Return (X, Y) of the center of cell containing provided text 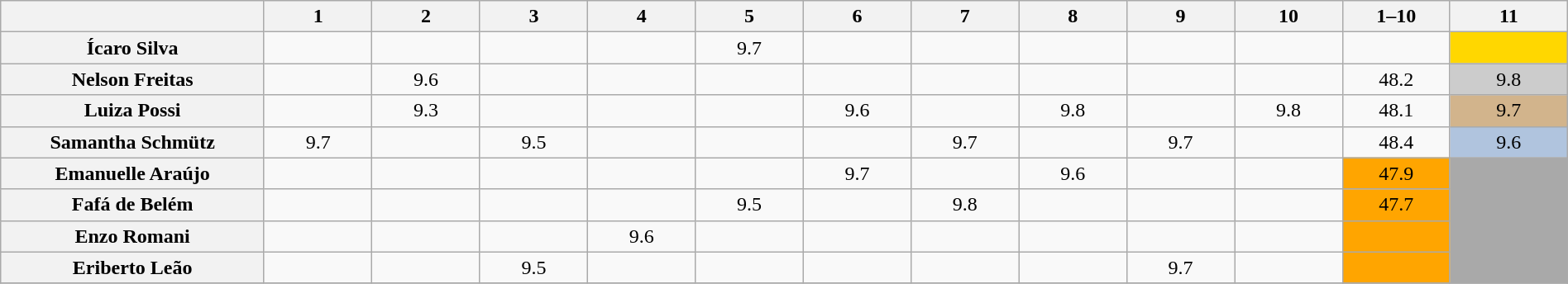
2 (426, 17)
9.3 (426, 111)
48.4 (1396, 142)
11 (1508, 17)
47.9 (1396, 173)
Emanuelle Araújo (132, 173)
Luiza Possi (132, 111)
6 (857, 17)
8 (1073, 17)
7 (965, 17)
Eriberto Leão (132, 267)
48.2 (1396, 79)
Fafá de Belém (132, 205)
9 (1180, 17)
47.7 (1396, 205)
Nelson Freitas (132, 79)
Ícaro Silva (132, 48)
48.1 (1396, 111)
3 (533, 17)
1 (318, 17)
Samantha Schmütz (132, 142)
10 (1288, 17)
5 (749, 17)
1–10 (1396, 17)
Enzo Romani (132, 236)
4 (642, 17)
